Return the [x, y] coordinate for the center point of the cell that contains the specified text.  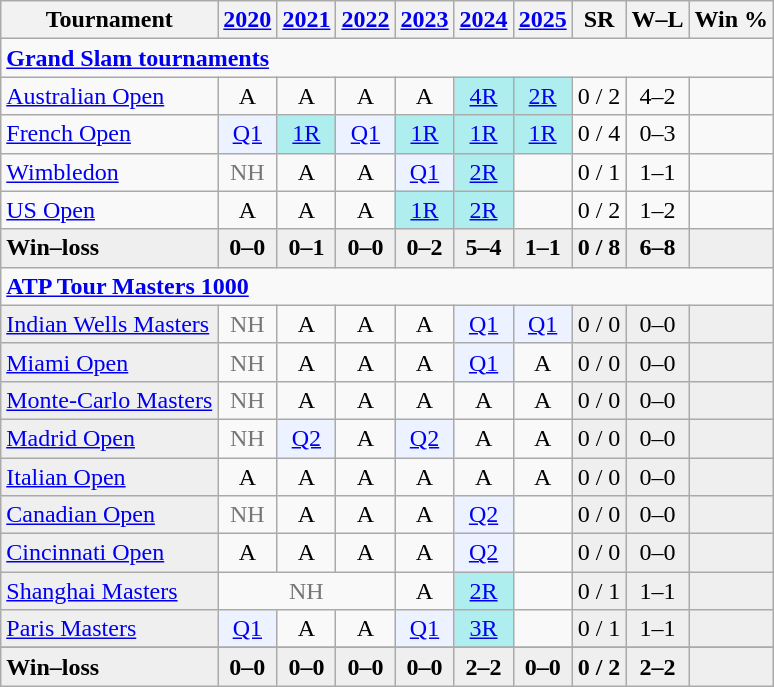
Grand Slam tournaments [388, 58]
ATP Tour Masters 1000 [388, 286]
1–2 [658, 210]
Canadian Open [110, 515]
Italian Open [110, 477]
W–L [658, 20]
0–2 [424, 248]
Shanghai Masters [110, 591]
3R [484, 629]
2022 [366, 20]
Madrid Open [110, 438]
5–4 [484, 248]
Indian Wells Masters [110, 324]
Cincinnati Open [110, 553]
4R [484, 96]
0–3 [658, 134]
0 / 4 [599, 134]
SR [599, 20]
French Open [110, 134]
Australian Open [110, 96]
Win % [732, 20]
Tournament [110, 20]
Miami Open [110, 362]
US Open [110, 210]
2024 [484, 20]
0 / 8 [599, 248]
Monte-Carlo Masters [110, 400]
0–1 [306, 248]
Wimbledon [110, 172]
2021 [306, 20]
2023 [424, 20]
2025 [542, 20]
4–2 [658, 96]
Paris Masters [110, 629]
2020 [248, 20]
6–8 [658, 248]
